Determine the (X, Y) coordinate at the center of the cell enclosing the given text.  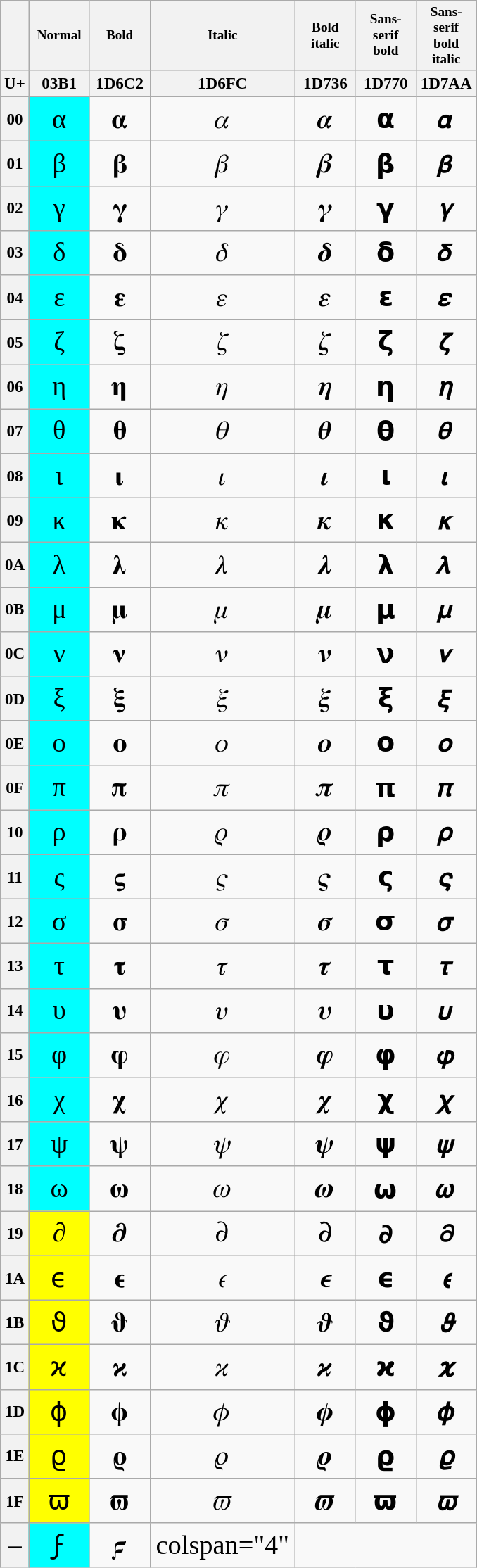
𝛈 (120, 386)
0D (15, 698)
ψ (59, 1144)
𝛿 (222, 252)
𝛇 (120, 342)
𝞯 (446, 342)
𝞱 (446, 431)
Sans-serifbolditalic (446, 35)
𝝿 (386, 787)
𝛋 (120, 519)
𝛒 (120, 832)
γ (59, 208)
𝝂 (325, 653)
𝞴 (446, 564)
𝝃 (325, 698)
𝜿 (325, 519)
𝝻 (386, 609)
0B (15, 609)
03B1 (59, 83)
𝜈 (222, 653)
1D736 (325, 83)
Italic (222, 35)
𝝸 (386, 476)
𝝑 (325, 1322)
ϝ (59, 1545)
𝝕 (325, 1500)
09 (15, 519)
𝟆 (446, 1367)
𝞅 (386, 1054)
𝝵 (386, 342)
𝜒 (222, 1099)
𝜼 (325, 386)
χ (59, 1099)
𝛘 (120, 1099)
𝝌 (325, 1099)
𝜻 (325, 342)
Bolditalic (325, 35)
𝟀 (446, 1099)
𝟃 (446, 1233)
04 (15, 297)
𝜌 (222, 832)
𝛠 (120, 1455)
𝝊 (325, 1011)
μ (59, 609)
15 (15, 1054)
𝛉 (120, 431)
18 (15, 1188)
𝞲 (446, 476)
𝞸 (446, 743)
𝛊 (120, 476)
𝞎 (386, 1455)
𝛆 (120, 297)
𝛍 (120, 609)
δ (59, 252)
𝛽 (222, 163)
𝞼 (446, 921)
17 (15, 1144)
𝛄 (120, 208)
𝞻 (446, 877)
𝝼 (386, 653)
𝞆 (386, 1099)
𝛜 (120, 1278)
ο (59, 743)
𝞫 (446, 163)
ρ (59, 832)
𝛅 (120, 252)
𝝁 (325, 609)
𝝰 (386, 118)
λ (59, 564)
𝜋 (222, 787)
01 (15, 163)
𝝇 (325, 877)
ν (59, 653)
𝛓 (120, 877)
𝝔 (325, 1455)
𝝏 (325, 1233)
𝝒 (325, 1367)
08 (15, 476)
𝟅 (446, 1322)
ζ (59, 342)
𝝀 (325, 564)
𝞍 (386, 1412)
𝞊 (386, 1278)
𝝹 (386, 519)
𝛔 (120, 921)
19 (15, 1233)
ϕ (59, 1412)
𝜺 (325, 297)
ς (59, 877)
𝞮 (446, 297)
𝜘 (222, 1367)
π (59, 787)
𝜛 (222, 1500)
0C (15, 653)
𝝲 (386, 208)
𝝱 (386, 163)
𝝳 (386, 252)
β (59, 163)
𝞄 (386, 1011)
𝞂 (386, 921)
𝞁 (386, 877)
𝛡 (120, 1500)
𝜀 (222, 297)
𝝋 (325, 1054)
0A (15, 564)
𝞵 (446, 609)
τ (59, 966)
colspan="4" (222, 1545)
𝟇 (446, 1412)
𝛑 (120, 787)
Sans-serifbold (386, 35)
12 (15, 921)
𝞃 (386, 966)
𝞾 (446, 1011)
16 (15, 1099)
ϖ (59, 1500)
𝞷 (446, 698)
𝛾 (222, 208)
𝟁 (446, 1144)
φ (59, 1054)
𝞹 (446, 787)
𝝽 (386, 698)
σ (59, 921)
𝞿 (446, 1054)
𝜅 (222, 519)
𝞀 (386, 832)
𝜊 (222, 743)
ω (59, 1188)
𝞇 (386, 1144)
𝝺 (386, 564)
0F (15, 787)
1B (15, 1322)
𝛌 (120, 564)
𝜶 (325, 118)
𝛞 (120, 1367)
𝞬 (446, 208)
𝜃 (222, 431)
θ (59, 431)
11 (15, 877)
𝝴 (386, 297)
𝞺 (446, 832)
13 (15, 966)
ϵ (59, 1278)
𝜆 (222, 564)
𝝅 (325, 787)
𝝾 (386, 743)
𝝶 (386, 386)
𝞶 (446, 653)
𝛖 (120, 1011)
𝜔 (222, 1188)
𝜁 (222, 342)
0E (15, 743)
06 (15, 386)
𝞪 (446, 118)
𝜏 (222, 966)
𝟂 (446, 1188)
𝜖 (222, 1278)
1D770 (386, 83)
𝟄 (446, 1278)
𝛚 (120, 1188)
𝟋 (120, 1545)
ϱ (59, 1455)
𝜷 (325, 163)
𝞭 (446, 252)
𝞽 (446, 966)
– (15, 1545)
1D7AA (446, 83)
𝜑 (222, 1054)
05 (15, 342)
𝜇 (222, 609)
1E (15, 1455)
Normal (59, 35)
η (59, 386)
𝟉 (446, 1500)
03 (15, 252)
𝝍 (325, 1144)
𝝐 (325, 1278)
𝟈 (446, 1455)
𝛛 (120, 1233)
Bold (120, 35)
00 (15, 118)
𝛝 (120, 1322)
𝛗 (120, 1054)
1D (15, 1412)
07 (15, 431)
κ (59, 519)
𝜍 (222, 877)
1A (15, 1278)
𝞉 (386, 1233)
ϰ (59, 1367)
𝜗 (222, 1322)
𝛂 (120, 118)
1D6FC (222, 83)
𝜓 (222, 1144)
𝜂 (222, 386)
𝝆 (325, 832)
υ (59, 1011)
𝞈 (386, 1188)
∂ (59, 1233)
𝝈 (325, 921)
𝞏 (386, 1500)
ι (59, 476)
𝞌 (386, 1367)
𝝎 (325, 1188)
𝛟 (120, 1412)
1C (15, 1367)
𝜾 (325, 476)
𝛼 (222, 118)
𝜉 (222, 698)
ε (59, 297)
𝜎 (222, 921)
𝜹 (325, 252)
𝛎 (120, 653)
α (59, 118)
𝜚 (222, 1455)
𝞰 (446, 386)
1F (15, 1500)
𝝷 (386, 431)
𝛃 (120, 163)
U+ (15, 83)
𝜄 (222, 476)
ϑ (59, 1322)
𝜽 (325, 431)
𝛐 (120, 743)
ξ (59, 698)
𝛙 (120, 1144)
𝞳 (446, 519)
𝜐 (222, 1011)
𝝉 (325, 966)
𝛕 (120, 966)
𝜸 (325, 208)
1D6C2 (120, 83)
10 (15, 832)
14 (15, 1011)
𝛏 (120, 698)
𝝄 (325, 743)
𝞋 (386, 1322)
𝜙 (222, 1412)
02 (15, 208)
𝝓 (325, 1412)
𝜕 (222, 1233)
